Search for the cell housing the specified text and yield its (X, Y) center coordinate. 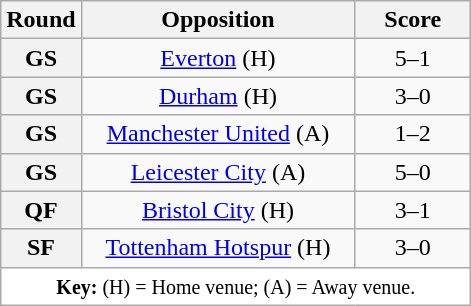
5–1 (413, 58)
Everton (H) (218, 58)
SF (41, 248)
Score (413, 20)
5–0 (413, 172)
Manchester United (A) (218, 134)
Leicester City (A) (218, 172)
Tottenham Hotspur (H) (218, 248)
Durham (H) (218, 96)
1–2 (413, 134)
Key: (H) = Home venue; (A) = Away venue. (236, 286)
Opposition (218, 20)
QF (41, 210)
Round (41, 20)
Bristol City (H) (218, 210)
3–1 (413, 210)
